Search for the cell housing the specified text and yield its [X, Y] center coordinate. 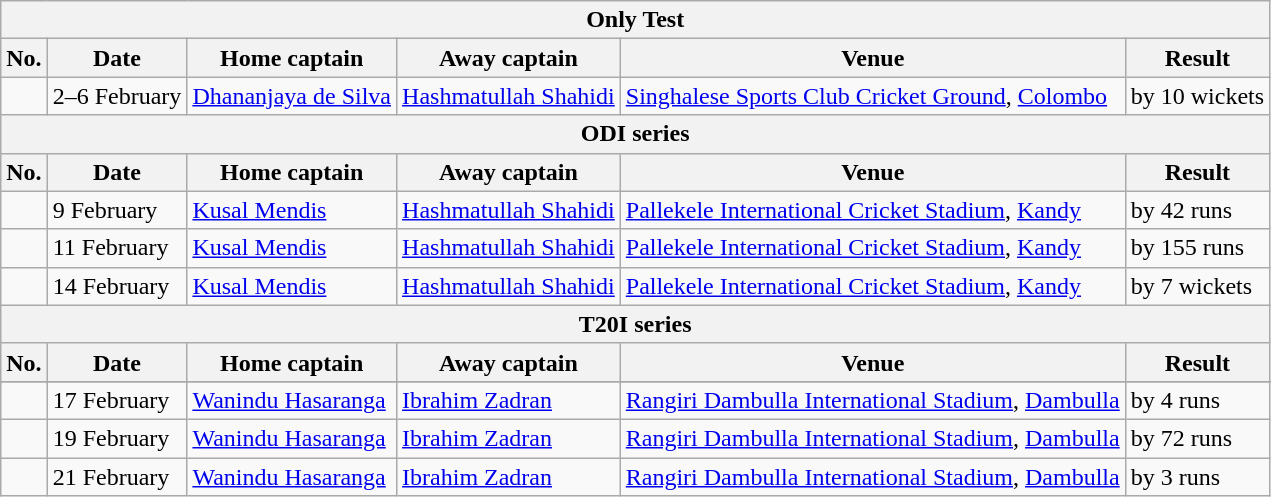
by 155 runs [1197, 248]
Only Test [636, 20]
by 10 wickets [1197, 96]
by 72 runs [1197, 438]
21 February [117, 477]
T20I series [636, 324]
Singhalese Sports Club Cricket Ground, Colombo [872, 96]
19 February [117, 438]
Dhananjaya de Silva [292, 96]
by 42 runs [1197, 210]
by 3 runs [1197, 477]
ODI series [636, 134]
14 February [117, 286]
17 February [117, 400]
by 4 runs [1197, 400]
11 February [117, 248]
9 February [117, 210]
2–6 February [117, 96]
by 7 wickets [1197, 286]
